Pinpoint the cell where the given text exists, returning its [x, y] midpoint coordinate. 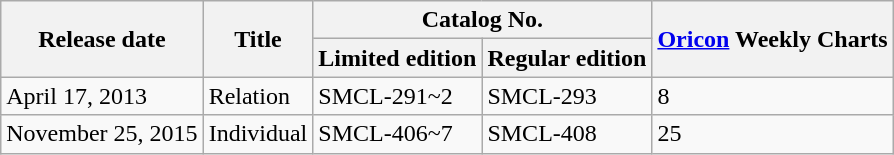
SMCL-406~7 [398, 134]
8 [772, 96]
Oricon Weekly Charts [772, 39]
SMCL-293 [567, 96]
Release date [102, 39]
Individual [258, 134]
Title [258, 39]
SMCL-291~2 [398, 96]
April 17, 2013 [102, 96]
Relation [258, 96]
25 [772, 134]
November 25, 2015 [102, 134]
Limited edition [398, 58]
Catalog No. [482, 20]
SMCL-408 [567, 134]
Regular edition [567, 58]
